Search for the cell housing the specified text and yield its [x, y] center coordinate. 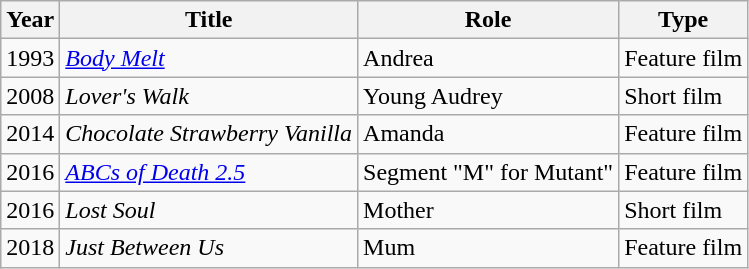
Just Between Us [209, 248]
Chocolate Strawberry Vanilla [209, 134]
Year [30, 20]
Title [209, 20]
Body Melt [209, 58]
Mother [488, 210]
Type [684, 20]
Lost Soul [209, 210]
1993 [30, 58]
ABCs of Death 2.5 [209, 172]
2014 [30, 134]
Lover's Walk [209, 96]
2008 [30, 96]
Role [488, 20]
Segment "M" for Mutant" [488, 172]
Amanda [488, 134]
Mum [488, 248]
2018 [30, 248]
Andrea [488, 58]
Young Audrey [488, 96]
